From the cell containing the given text, extract its center point as [x, y] coordinate. 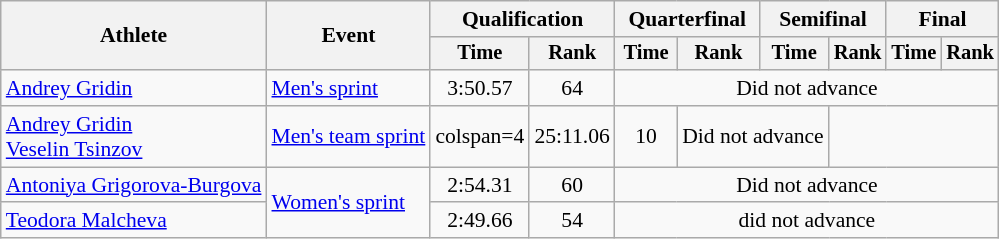
Semifinal [824, 19]
Quarterfinal [688, 19]
Antoniya Grigorova-Burgova [134, 185]
Women's sprint [348, 202]
60 [572, 185]
10 [646, 136]
colspan=4 [480, 136]
did not advance [807, 221]
3:50.57 [480, 88]
Men's team sprint [348, 136]
2:49.66 [480, 221]
Teodora Malcheva [134, 221]
Event [348, 36]
Final [942, 19]
54 [572, 221]
Andrey Gridin [134, 88]
Qualification [522, 19]
25:11.06 [572, 136]
Athlete [134, 36]
64 [572, 88]
2:54.31 [480, 185]
Andrey GridinVeselin Tsinzov [134, 136]
Men's sprint [348, 88]
